Scan for the cell matching the given text and deliver its (X, Y) coordinate at center. 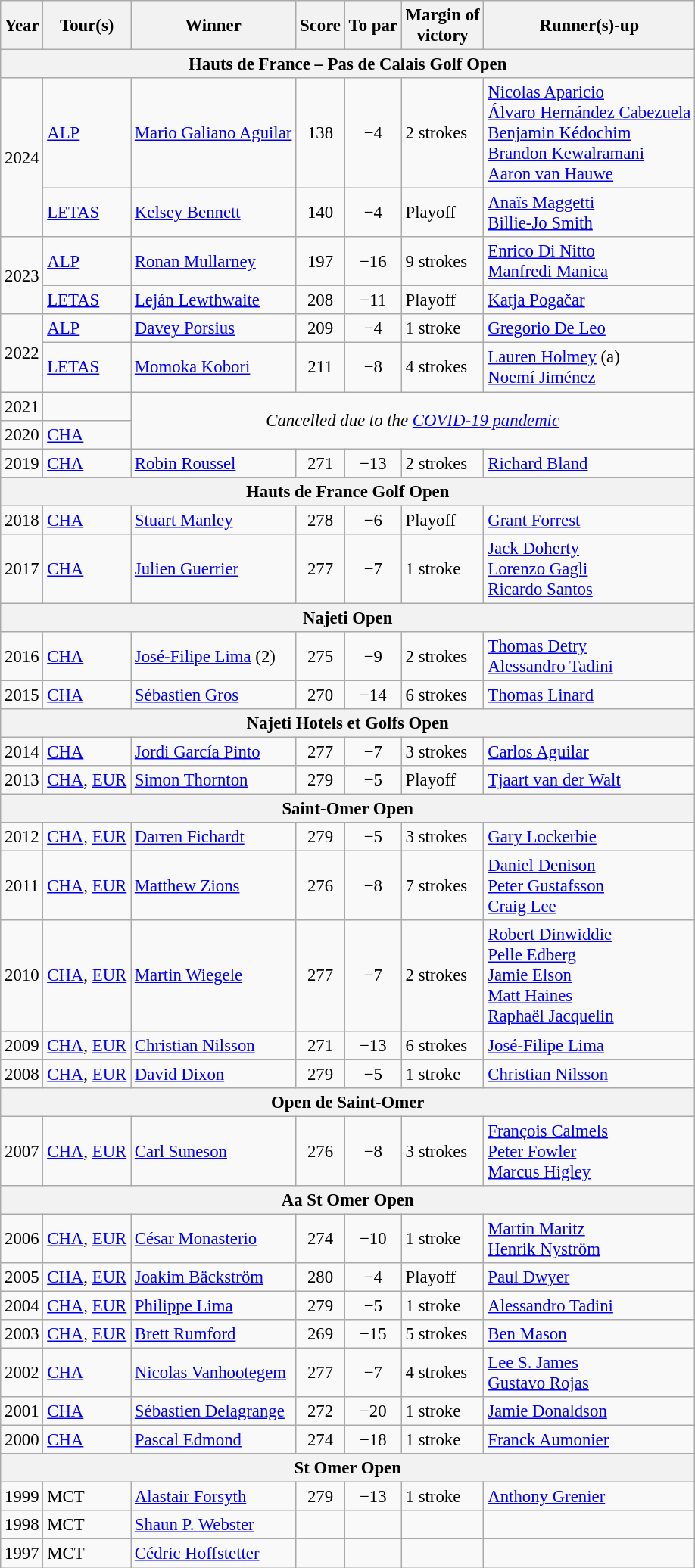
2019 (22, 463)
Franck Aumonier (589, 1440)
Jordi García Pinto (213, 752)
To par (372, 26)
Davey Porsius (213, 329)
Nicolas Vanhootegem (213, 1373)
2000 (22, 1440)
Lee S. James Gustavo Rojas (589, 1373)
François Calmels Peter Fowler Marcus Higley (589, 1151)
−18 (372, 1440)
2014 (22, 752)
David Dixon (213, 1074)
208 (321, 300)
Momoka Kobori (213, 368)
Saint-Omer Open (348, 809)
Matthew Zions (213, 886)
Katja Pogačar (589, 300)
Kelsey Bennett (213, 213)
Lauren Holmey (a) Noemí Jiménez (589, 368)
Aa St Omer Open (348, 1200)
270 (321, 695)
−6 (372, 520)
2007 (22, 1151)
2024 (22, 157)
St Omer Open (348, 1468)
Martin Wiegele (213, 976)
2012 (22, 837)
Tour(s) (87, 26)
Thomas Detry Alessandro Tadini (589, 657)
Enrico Di Nitto Manfredi Manica (589, 262)
2004 (22, 1305)
Ronan Mullarney (213, 262)
−16 (372, 262)
2002 (22, 1373)
Philippe Lima (213, 1305)
2003 (22, 1334)
Open de Saint-Omer (348, 1102)
Anaïs Maggetti Billie-Jo Smith (589, 213)
Year (22, 26)
Thomas Linard (589, 695)
Martin Maritz Henrik Nyström (589, 1238)
2009 (22, 1045)
Robin Roussel (213, 463)
César Monasterio (213, 1238)
−10 (372, 1238)
2016 (22, 657)
Winner (213, 26)
Stuart Manley (213, 520)
2015 (22, 695)
9 strokes (442, 262)
José-Filipe Lima (2) (213, 657)
1998 (22, 1525)
278 (321, 520)
Tjaart van der Walt (589, 780)
Richard Bland (589, 463)
209 (321, 329)
Brett Rumford (213, 1334)
138 (321, 133)
1999 (22, 1497)
Sébastien Delagrange (213, 1411)
269 (321, 1334)
−14 (372, 695)
Hauts de France Golf Open (348, 491)
2021 (22, 406)
Joakim Bäckström (213, 1277)
1997 (22, 1554)
Jack Doherty Lorenzo Gagli Ricardo Santos (589, 569)
Alastair Forsyth (213, 1497)
Pascal Edmond (213, 1440)
Runner(s)-up (589, 26)
Najeti Hotels et Golfs Open (348, 723)
Cédric Hoffstetter (213, 1554)
Ben Mason (589, 1334)
Daniel Denison Peter Gustafsson Craig Lee (589, 886)
Gary Lockerbie (589, 837)
Shaun P. Webster (213, 1525)
−20 (372, 1411)
Simon Thornton (213, 780)
Nicolas Aparicio Álvaro Hernández Cabezuela Benjamin Kédochim Brandon Kewalramani Aaron van Hauwe (589, 133)
Hauts de France – Pas de Calais Golf Open (348, 64)
2001 (22, 1411)
Najeti Open (348, 618)
Carlos Aguilar (589, 752)
2008 (22, 1074)
2005 (22, 1277)
Julien Guerrier (213, 569)
Alessandro Tadini (589, 1305)
5 strokes (442, 1334)
275 (321, 657)
Leján Lewthwaite (213, 300)
272 (321, 1411)
197 (321, 262)
Carl Suneson (213, 1151)
2018 (22, 520)
2023 (22, 275)
Gregorio De Leo (589, 329)
7 strokes (442, 886)
2017 (22, 569)
211 (321, 368)
Jamie Donaldson (589, 1411)
Sébastien Gros (213, 695)
Margin ofvictory (442, 26)
−9 (372, 657)
2022 (22, 353)
Grant Forrest (589, 520)
140 (321, 213)
Score (321, 26)
2011 (22, 886)
2013 (22, 780)
Robert Dinwiddie Pelle Edberg Jamie Elson Matt Haines Raphaël Jacquelin (589, 976)
José-Filipe Lima (589, 1045)
Cancelled due to the COVID-19 pandemic (413, 421)
−11 (372, 300)
Anthony Grenier (589, 1497)
Paul Dwyer (589, 1277)
2010 (22, 976)
−15 (372, 1334)
Darren Fichardt (213, 837)
2020 (22, 434)
2006 (22, 1238)
280 (321, 1277)
Mario Galiano Aguilar (213, 133)
